Determine the (X, Y) coordinate at the center of the cell enclosing the given text.  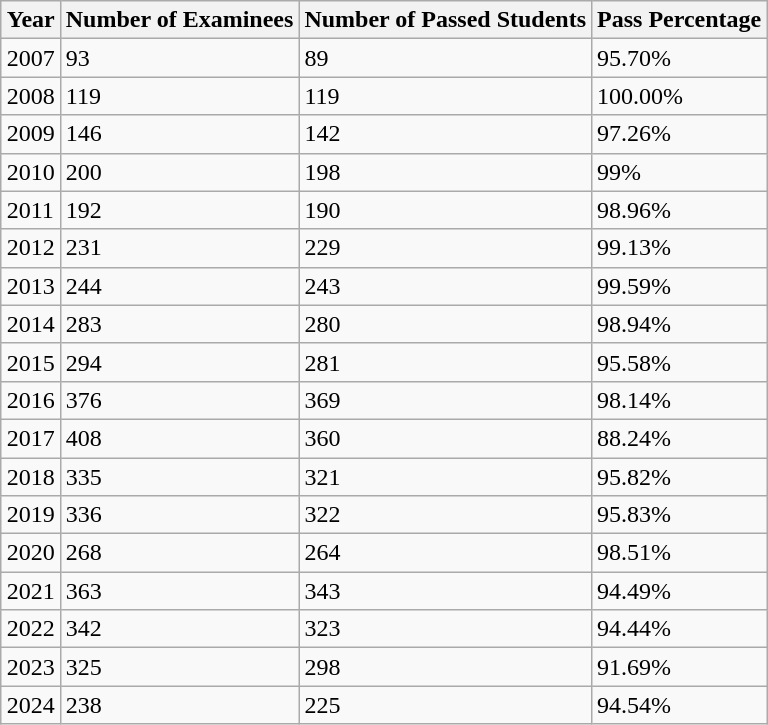
336 (180, 515)
321 (446, 477)
243 (446, 286)
283 (180, 324)
98.94% (680, 324)
2023 (30, 667)
142 (446, 134)
231 (180, 248)
2017 (30, 438)
325 (180, 667)
95.70% (680, 58)
89 (446, 58)
94.44% (680, 629)
294 (180, 362)
190 (446, 210)
343 (446, 591)
94.49% (680, 591)
376 (180, 400)
2019 (30, 515)
2014 (30, 324)
2012 (30, 248)
Year (30, 20)
198 (446, 172)
97.26% (680, 134)
298 (446, 667)
238 (180, 705)
2016 (30, 400)
Pass Percentage (680, 20)
244 (180, 286)
335 (180, 477)
98.51% (680, 553)
95.82% (680, 477)
99.13% (680, 248)
91.69% (680, 667)
146 (180, 134)
192 (180, 210)
342 (180, 629)
2008 (30, 96)
2022 (30, 629)
281 (446, 362)
268 (180, 553)
264 (446, 553)
323 (446, 629)
2007 (30, 58)
200 (180, 172)
2011 (30, 210)
2021 (30, 591)
225 (446, 705)
2024 (30, 705)
2009 (30, 134)
2020 (30, 553)
95.83% (680, 515)
99.59% (680, 286)
Number of Passed Students (446, 20)
93 (180, 58)
280 (446, 324)
2010 (30, 172)
98.14% (680, 400)
360 (446, 438)
2013 (30, 286)
408 (180, 438)
Number of Examinees (180, 20)
99% (680, 172)
95.58% (680, 362)
229 (446, 248)
369 (446, 400)
2018 (30, 477)
363 (180, 591)
98.96% (680, 210)
100.00% (680, 96)
322 (446, 515)
94.54% (680, 705)
2015 (30, 362)
88.24% (680, 438)
